Detect which cell encompasses the target text, then output its (x, y) center coordinate. 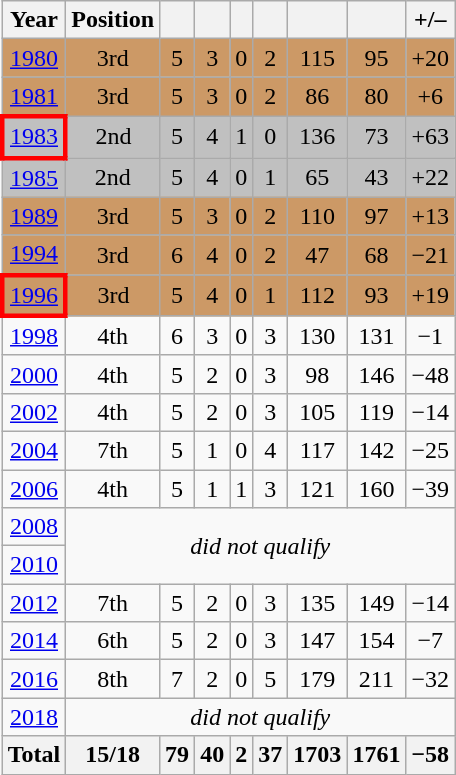
2012 (34, 603)
−7 (430, 641)
110 (318, 216)
Total (34, 755)
+/– (430, 20)
147 (318, 641)
1703 (318, 755)
2000 (34, 374)
80 (376, 97)
97 (376, 216)
1985 (34, 178)
2014 (34, 641)
15/18 (113, 755)
93 (376, 296)
−58 (430, 755)
119 (376, 412)
136 (318, 136)
43 (376, 178)
1761 (376, 755)
−21 (430, 255)
79 (178, 755)
+13 (430, 216)
135 (318, 603)
+22 (430, 178)
68 (376, 255)
121 (318, 489)
95 (376, 58)
40 (212, 755)
142 (376, 450)
−1 (430, 336)
2008 (34, 527)
2006 (34, 489)
+20 (430, 58)
130 (318, 336)
2016 (34, 679)
1996 (34, 296)
1994 (34, 255)
−25 (430, 450)
47 (318, 255)
Year (34, 20)
+19 (430, 296)
1998 (34, 336)
7 (178, 679)
86 (318, 97)
37 (270, 755)
2004 (34, 450)
2018 (34, 717)
98 (318, 374)
−48 (430, 374)
117 (318, 450)
1989 (34, 216)
1983 (34, 136)
2010 (34, 565)
1980 (34, 58)
112 (318, 296)
149 (376, 603)
−39 (430, 489)
+6 (430, 97)
1981 (34, 97)
Position (113, 20)
146 (376, 374)
65 (318, 178)
105 (318, 412)
2002 (34, 412)
6th (113, 641)
8th (113, 679)
131 (376, 336)
154 (376, 641)
−32 (430, 679)
211 (376, 679)
73 (376, 136)
179 (318, 679)
115 (318, 58)
160 (376, 489)
+63 (430, 136)
